Provide the [X, Y] coordinate of the cell's center where the given text is located.  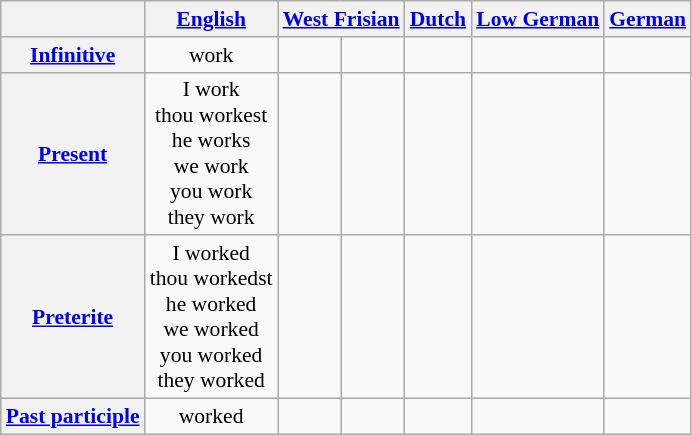
Low German [538, 19]
Preterite [73, 318]
worked [212, 417]
Infinitive [73, 55]
German [648, 19]
Past participle [73, 417]
Dutch [438, 19]
Present [73, 154]
work [212, 55]
I worked thou workedst he worked we worked you worked they worked [212, 318]
I work thou workest he works we work you work they work [212, 154]
English [212, 19]
West Frisian [342, 19]
